Capture the cell that displays the provided text and extract its [x, y] central coordinate. 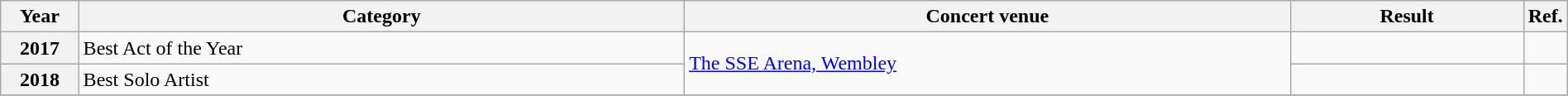
Ref. [1545, 17]
The SSE Arena, Wembley [987, 64]
2018 [40, 79]
Year [40, 17]
Best Solo Artist [382, 79]
Best Act of the Year [382, 48]
Category [382, 17]
Result [1407, 17]
2017 [40, 48]
Concert venue [987, 17]
